For the text-containing cell, return its midpoint in [x, y] coordinate format. 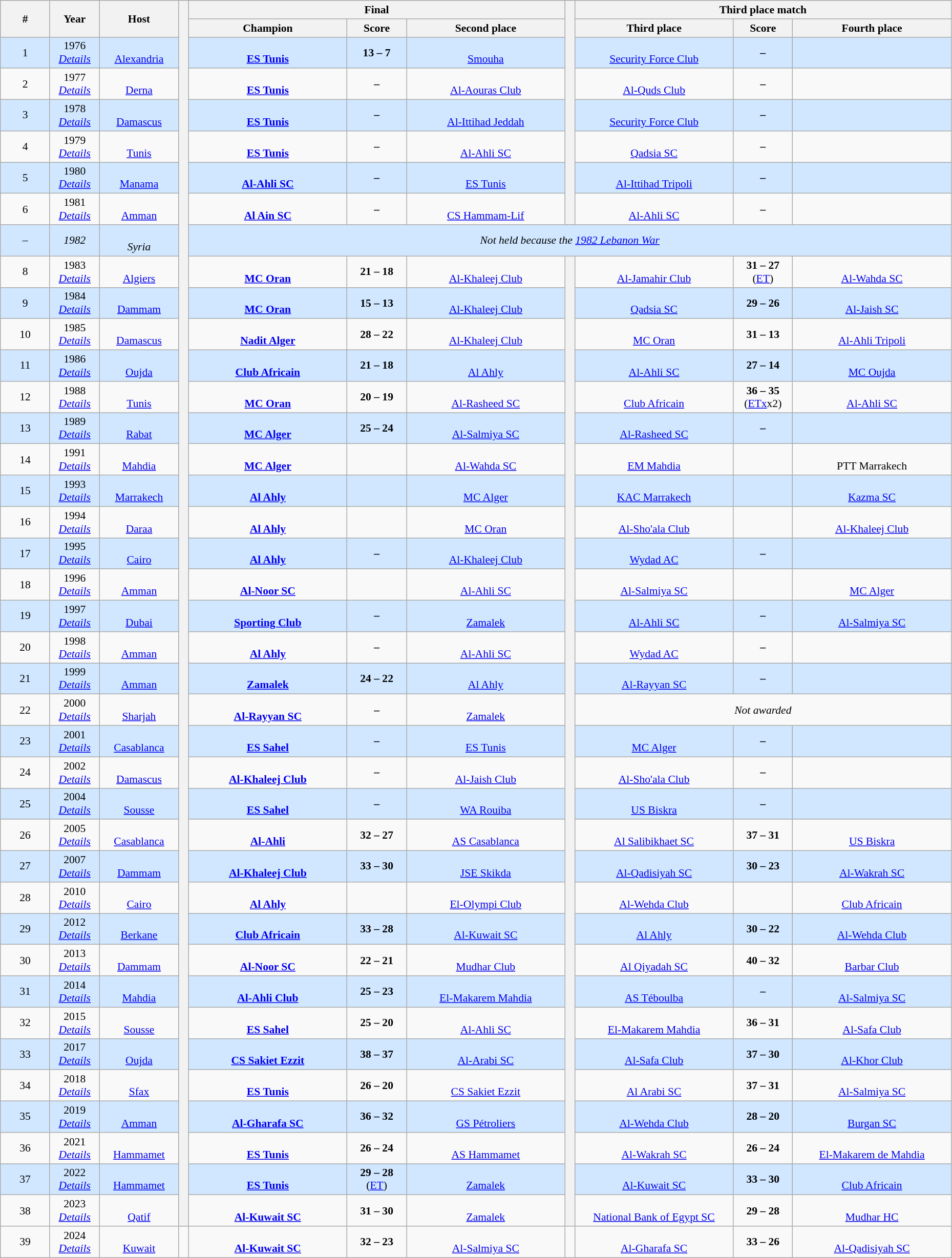
1998Details [75, 647]
Final [377, 10]
30 – 22 [763, 929]
Marrakech [139, 491]
13 – 7 [377, 52]
5 [26, 178]
Fourth place [872, 28]
Al Arabi SC [653, 1085]
Al-Arabi SC [485, 1054]
36 – 32 [377, 1117]
36 [26, 1148]
2014Details [75, 991]
1989Details [75, 428]
Derna [139, 84]
32 – 23 [377, 1242]
32 – 27 [377, 836]
Champion [267, 28]
2013Details [75, 961]
Al-Jaish Club [485, 772]
Kuwait [139, 1242]
36 – 35 (ETxx2) [763, 397]
29 [26, 929]
38 [26, 1210]
Berkane [139, 929]
1978Details [75, 116]
15 [26, 491]
25 – 23 [377, 991]
35 [26, 1117]
2004Details [75, 804]
AS Téboulba [653, 991]
20 [26, 647]
25 [26, 804]
13 [26, 428]
2015Details [75, 1023]
Al Ain SC [267, 209]
10 [26, 335]
JSE Skikda [485, 866]
1979Details [75, 146]
Al-Jamahir Club [653, 271]
Al-Quds Club [653, 84]
1988Details [75, 397]
Al-Ittihad Tripoli [653, 178]
PTT Marrakech [872, 460]
Manama [139, 178]
2 [26, 84]
15 – 13 [377, 303]
1976Details [75, 52]
Al-Ahli [267, 836]
Burgan SC [872, 1117]
2005Details [75, 836]
2001Details [75, 741]
31 – 27 (ET) [763, 271]
2024Details [75, 1242]
Al-Ittihad Jeddah [485, 116]
# [26, 18]
26 [26, 836]
Dubai [139, 616]
25 – 24 [377, 428]
28 – 22 [377, 335]
31 – 13 [763, 335]
27 [26, 866]
1982 [75, 241]
30 – 23 [763, 866]
24 [26, 772]
1997Details [75, 616]
2023Details [75, 1210]
2022Details [75, 1180]
El-Olympi Club [485, 898]
KAC Marrakech [653, 491]
Al-Aouras Club [485, 84]
38 – 37 [377, 1054]
29 – 28 (ET) [377, 1180]
Year [75, 18]
Kazma SC [872, 491]
29 – 28 [763, 1210]
MC Oujda [872, 366]
1999Details [75, 679]
1984Details [75, 303]
Third place [653, 28]
Al-Ahli Tripoli [872, 335]
37 – 30 [763, 1054]
33 – 28 [377, 929]
Daraa [139, 522]
Not held because the 1982 Lebanon War [569, 241]
National Bank of Egypt SC [653, 1210]
9 [26, 303]
19 [26, 616]
2019Details [75, 1117]
22 – 21 [377, 961]
1995Details [75, 553]
18 [26, 585]
2002Details [75, 772]
CS Hammam-Lif [485, 209]
2007Details [75, 866]
2018Details [75, 1085]
24 – 22 [377, 679]
Al-Jaish SC [872, 303]
4 [26, 146]
1981Details [75, 209]
22 [26, 710]
23 [26, 741]
11 [26, 366]
2017Details [75, 1054]
3 [26, 116]
1980Details [75, 178]
36 – 31 [763, 1023]
Host [139, 18]
33 – 26 [763, 1242]
21 [26, 679]
33 [26, 1054]
40 – 32 [763, 961]
1993Details [75, 491]
Al Qiyadah SC [653, 961]
2012Details [75, 929]
Alexandria [139, 52]
Al Salibikhaet SC [653, 836]
28 [26, 898]
20 – 19 [377, 397]
Sharjah [139, 710]
Smouha [485, 52]
37 [26, 1180]
25 – 20 [377, 1023]
31 – 30 [377, 1210]
Third place match [763, 10]
16 [26, 522]
AS Casablanca [485, 836]
6 [26, 209]
1986Details [75, 366]
Mudhar HC [872, 1210]
1983Details [75, 271]
Barbar Club [872, 961]
Second place [485, 28]
1996Details [75, 585]
Rabat [139, 428]
El-Makarem de Mahdia [872, 1148]
Sfax [139, 1085]
AS Hammamet [485, 1148]
30 [26, 961]
29 – 26 [763, 303]
Al-Ahli Club [267, 991]
Sporting Club [267, 616]
39 [26, 1242]
2010Details [75, 898]
GS Pétroliers [485, 1117]
1 [26, 52]
26 – 20 [377, 1085]
28 – 20 [763, 1117]
EM Mahdia [653, 460]
34 [26, 1085]
2000Details [75, 710]
31 [26, 991]
14 [26, 460]
Qatif [139, 1210]
12 [26, 397]
1977Details [75, 84]
Nadit Alger [267, 335]
17 [26, 553]
Not awarded [763, 710]
1994Details [75, 522]
Al-Khor Club [872, 1054]
Syria [139, 241]
32 [26, 1023]
8 [26, 271]
1991Details [75, 460]
Mudhar Club [485, 961]
Algiers [139, 271]
2021Details [75, 1148]
1985Details [75, 335]
27 – 14 [763, 366]
WA Rouiba [485, 804]
